Determine the (x, y) coordinate at the center of the cell enclosing the given text.  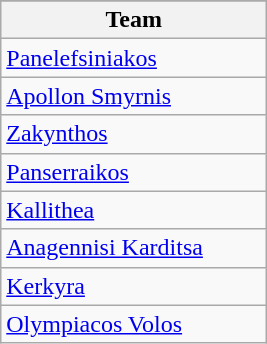
Apollon Smyrnis (134, 96)
Panserraikos (134, 172)
Olympiacos Volos (134, 324)
Panelefsiniakos (134, 58)
Kerkyra (134, 286)
Anagennisi Karditsa (134, 248)
Zakynthos (134, 134)
Team (134, 20)
Kallithea (134, 210)
